For the text-containing cell, return its midpoint in (X, Y) coordinate format. 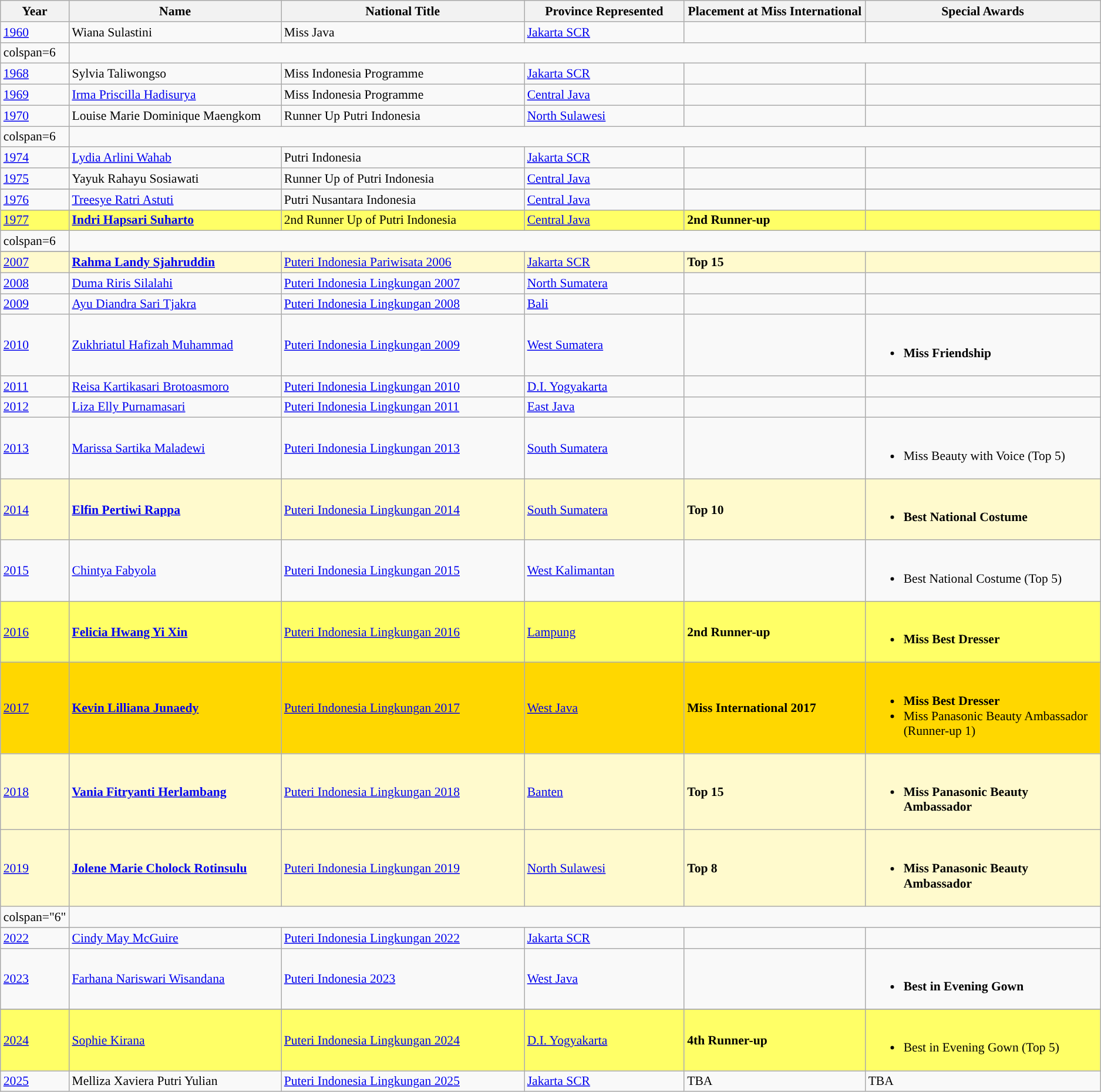
Runner Up Putri Indonesia (403, 116)
2010 (35, 345)
Puteri Indonesia Lingkungan 2009 (403, 345)
Putri Indonesia (403, 158)
Puteri Indonesia Lingkungan 2007 (403, 283)
Puteri Indonesia Lingkungan 2016 (403, 632)
Zukhriatul Hafizah Muhammad (175, 345)
2016 (35, 632)
Farhana Nariswari Wisandana (175, 979)
Puteri Indonesia 2023 (403, 979)
2015 (35, 571)
Puteri Indonesia Lingkungan 2013 (403, 448)
Jolene Marie Cholock Rotinsulu (175, 868)
1968 (35, 74)
Miss Beauty with Voice (Top 5) (983, 448)
Top 10 (775, 509)
2022 (35, 938)
Rahma Landy Sjahruddin (175, 263)
Bali (605, 304)
1975 (35, 179)
Year (35, 11)
2008 (35, 283)
4th Runner-up (775, 1040)
Placement at Miss International (775, 11)
Felicia Hwang Yi Xin (175, 632)
Vania Fitryanti Herlambang (175, 792)
Best in Evening Gown (Top 5) (983, 1040)
colspan="6" (35, 917)
Melliza Xaviera Putri Yulian (175, 1081)
Puteri Indonesia Lingkungan 2014 (403, 509)
Puteri Indonesia Lingkungan 2022 (403, 938)
Puteri Indonesia Lingkungan 2024 (403, 1040)
Puteri Indonesia Lingkungan 2025 (403, 1081)
Lydia Arlini Wahab (175, 158)
2019 (35, 868)
Top 8 (775, 868)
Miss Friendship (983, 345)
Best National Costume (983, 509)
Name (175, 11)
Marissa Sartika Maladewi (175, 448)
2009 (35, 304)
Puteri Indonesia Lingkungan 2008 (403, 304)
Louise Marie Dominique Maengkom (175, 116)
Indri Hapsari Suharto (175, 220)
2007 (35, 263)
Yayuk Rahayu Sosiawati (175, 179)
2012 (35, 407)
National Title (403, 11)
Province Represented (605, 11)
Puteri Indonesia Pariwisata 2006 (403, 263)
Kevin Lilliana Junaedy (175, 708)
Best National Costume (Top 5) (983, 571)
Puteri Indonesia Lingkungan 2011 (403, 407)
1974 (35, 158)
1977 (35, 220)
North Sumatera (605, 283)
2011 (35, 387)
2024 (35, 1040)
Miss Best Dresser (983, 632)
Banten (605, 792)
1970 (35, 116)
Cindy May McGuire (175, 938)
2025 (35, 1081)
Miss International 2017 (775, 708)
Runner Up of Putri Indonesia (403, 179)
2017 (35, 708)
Treesye Ratri Astuti (175, 200)
Puteri Indonesia Lingkungan 2017 (403, 708)
Wiana Sulastini (175, 32)
Best in Evening Gown (983, 979)
1976 (35, 200)
2018 (35, 792)
Reisa Kartikasari Brotoasmoro (175, 387)
Miss Java (403, 32)
West Sumatera (605, 345)
Puteri Indonesia Lingkungan 2019 (403, 868)
Duma Riris Silalahi (175, 283)
Putri Nusantara Indonesia (403, 200)
Chintya Fabyola (175, 571)
2014 (35, 509)
Ayu Diandra Sari Tjakra (175, 304)
Puteri Indonesia Lingkungan 2010 (403, 387)
1960 (35, 32)
1969 (35, 95)
Sophie Kirana (175, 1040)
Elfin Pertiwi Rappa (175, 509)
Sylvia Taliwongso (175, 74)
West Kalimantan (605, 571)
2023 (35, 979)
Puteri Indonesia Lingkungan 2018 (403, 792)
East Java (605, 407)
Puteri Indonesia Lingkungan 2015 (403, 571)
2013 (35, 448)
Irma Priscilla Hadisurya (175, 95)
Lampung (605, 632)
Liza Elly Purnamasari (175, 407)
2nd Runner Up of Putri Indonesia (403, 220)
Special Awards (983, 11)
Miss Best DresserMiss Panasonic Beauty Ambassador (Runner-up 1) (983, 708)
